Locate the cell with the specified text and output its [X, Y] center coordinate. 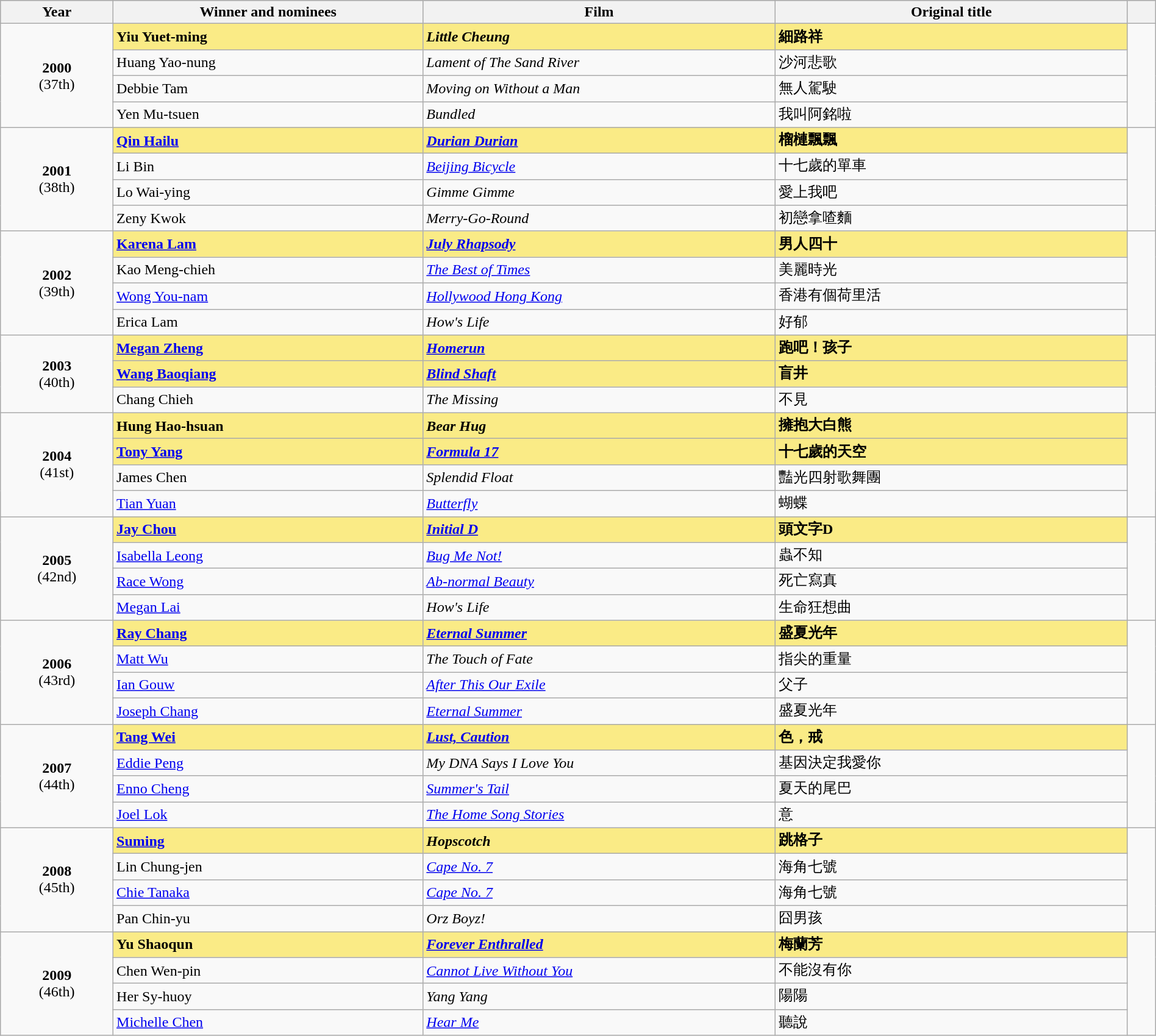
無人駕駛 [951, 89]
Her Sy-huoy [268, 997]
蝴蝶 [951, 503]
囧男孩 [951, 919]
夏天的尾巴 [951, 789]
意 [951, 815]
James Chen [268, 478]
Ian Gouw [268, 685]
2008(45th) [57, 879]
Chen Wen-pin [268, 970]
死亡寫真 [951, 581]
Huang Yao-nung [268, 62]
Li Bin [268, 167]
Blind Shaft [599, 374]
2006(43rd) [57, 672]
Tang Wei [268, 737]
陽陽 [951, 997]
Suming [268, 841]
Lin Chung-jen [268, 867]
Megan Zheng [268, 349]
Lo Wai-ying [268, 193]
生命狂想曲 [951, 607]
沙河悲歌 [951, 62]
Yu Shaoqun [268, 945]
The Touch of Fate [599, 659]
Hopscotch [599, 841]
Hung Hao-hsuan [268, 425]
香港有個荷里活 [951, 296]
Joel Lok [268, 815]
Eddie Peng [268, 763]
好郁 [951, 322]
The Home Song Stories [599, 815]
Isabella Leong [268, 556]
Hollywood Hong Kong [599, 296]
Winner and nominees [268, 12]
Hear Me [599, 1023]
基因決定我愛你 [951, 763]
2002(39th) [57, 283]
Orz Boyz! [599, 919]
Cannot Live Without You [599, 970]
2004(41st) [57, 464]
Tian Yuan [268, 503]
Little Cheung [599, 37]
聽說 [951, 1023]
父子 [951, 685]
Wong You-nam [268, 296]
Gimme Gimme [599, 193]
不見 [951, 400]
Beijing Bicycle [599, 167]
2000(37th) [57, 76]
跑吧！孩子 [951, 349]
Zeny Kwok [268, 218]
榴槤飄飄 [951, 140]
Wang Baoqiang [268, 374]
Formula 17 [599, 452]
Jay Chou [268, 530]
Chie Tanaka [268, 892]
梅蘭芳 [951, 945]
盲井 [951, 374]
The Best of Times [599, 271]
我叫阿銘啦 [951, 115]
色，戒 [951, 737]
Qin Hailu [268, 140]
Merry-Go-Round [599, 218]
Butterfly [599, 503]
Tony Yang [268, 452]
愛上我吧 [951, 193]
My DNA Says I Love You [599, 763]
擁抱大白熊 [951, 425]
Megan Lai [268, 607]
Splendid Float [599, 478]
Yiu Yuet-ming [268, 37]
2003(40th) [57, 374]
蟲不知 [951, 556]
指尖的重量 [951, 659]
Bundled [599, 115]
2005(42nd) [57, 569]
2009(46th) [57, 983]
Kao Meng-chieh [268, 271]
2007(44th) [57, 776]
Yang Yang [599, 997]
Year [57, 12]
Durian Durian [599, 140]
After This Our Exile [599, 685]
Lust, Caution [599, 737]
男人四十 [951, 244]
Initial D [599, 530]
初戀拿喳麵 [951, 218]
Debbie Tam [268, 89]
Yen Mu-tsuen [268, 115]
Matt Wu [268, 659]
豔光四射歌舞團 [951, 478]
Michelle Chen [268, 1023]
Ray Chang [268, 634]
Chang Chieh [268, 400]
July Rhapsody [599, 244]
頭文字D [951, 530]
美麗時光 [951, 271]
2001(38th) [57, 179]
Bear Hug [599, 425]
Homerun [599, 349]
The Missing [599, 400]
Joseph Chang [268, 711]
Erica Lam [268, 322]
Enno Cheng [268, 789]
跳格子 [951, 841]
Race Wong [268, 581]
Karena Lam [268, 244]
Forever Enthralled [599, 945]
Ab-normal Beauty [599, 581]
Lament of The Sand River [599, 62]
十七歲的天空 [951, 452]
十七歲的單車 [951, 167]
不能沒有你 [951, 970]
Moving on Without a Man [599, 89]
Summer's Tail [599, 789]
細路祥 [951, 37]
Bug Me Not! [599, 556]
Pan Chin-yu [268, 919]
Original title [951, 12]
Film [599, 12]
